Determine the [x, y] coordinate at the center of the cell enclosing the given text.  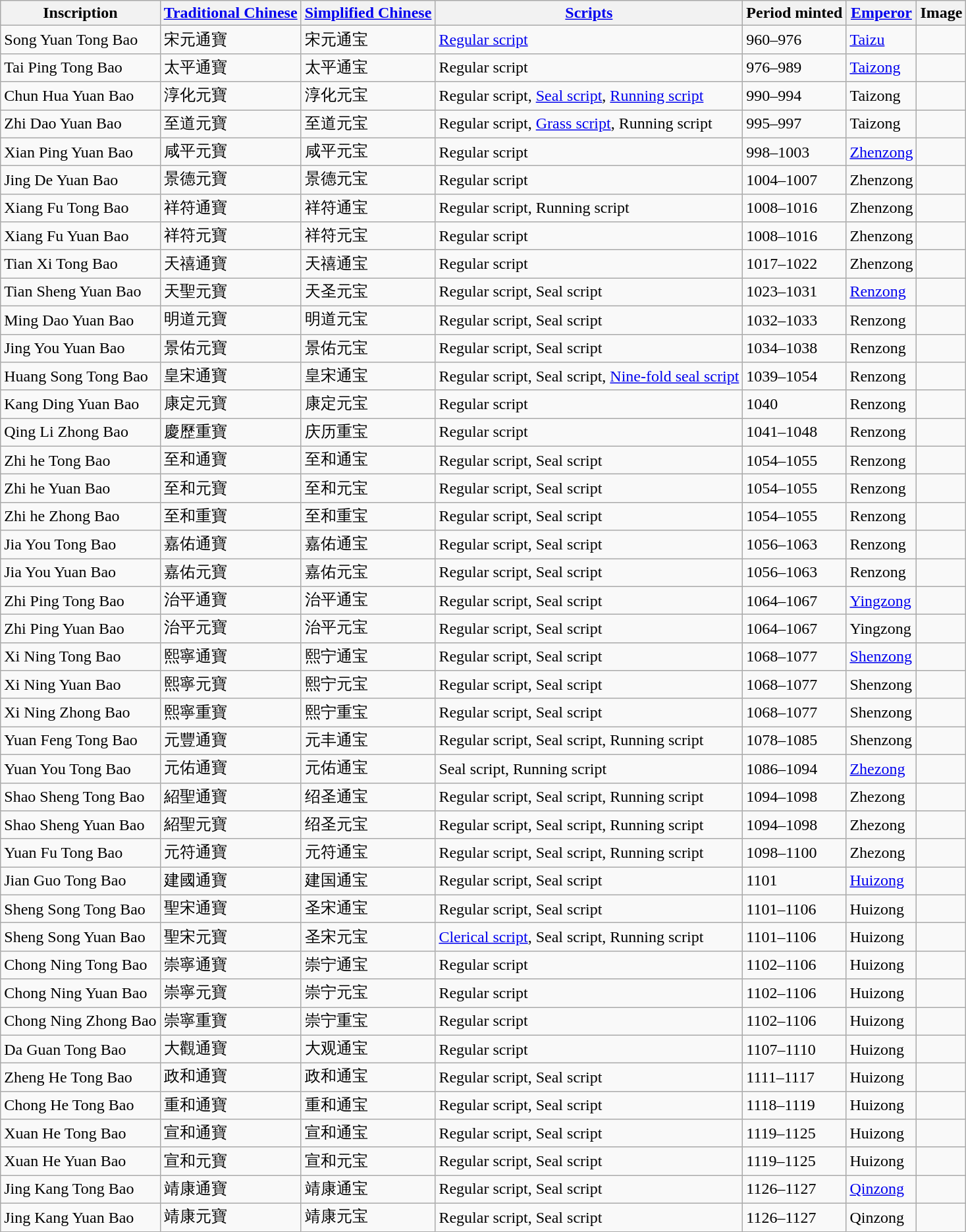
Jing De Yuan Bao [80, 181]
绍圣通宝 [368, 797]
Huang Song Tong Bao [80, 377]
Ming Dao Yuan Bao [80, 320]
Tian Xi Tong Bao [80, 264]
Chong Ning Yuan Bao [80, 994]
Song Yuan Tong Bao [80, 40]
重和通寶 [230, 1106]
Chong Ning Zhong Bao [80, 1021]
熙宁元宝 [368, 685]
1032–1033 [794, 320]
Clerical script, Seal script, Running script [589, 937]
1041–1048 [794, 432]
Xiang Fu Yuan Bao [80, 236]
976–989 [794, 67]
太平通宝 [368, 67]
紹聖元寶 [230, 825]
Zhi Dao Yuan Bao [80, 124]
嘉佑通宝 [368, 544]
至道元宝 [368, 124]
建国通宝 [368, 882]
Jian Guo Tong Bao [80, 882]
康定元宝 [368, 405]
1023–1031 [794, 293]
1034–1038 [794, 348]
嘉佑元寶 [230, 573]
咸平元宝 [368, 152]
Chong He Tong Bao [80, 1106]
Chun Hua Yuan Bao [80, 96]
元佑通寶 [230, 768]
熙宁通宝 [368, 656]
太平通寶 [230, 67]
Da Guan Tong Bao [80, 1049]
Yuan Feng Tong Bao [80, 741]
Xi Ning Tong Bao [80, 656]
嘉佑元宝 [368, 573]
Shao Sheng Tong Bao [80, 797]
天圣元宝 [368, 293]
Xuan He Yuan Bao [80, 1161]
治平元寶 [230, 629]
宋元通宝 [368, 40]
祥符通宝 [368, 208]
Kang Ding Yuan Bao [80, 405]
宣和元寶 [230, 1161]
Shao Sheng Yuan Bao [80, 825]
天聖元寶 [230, 293]
至和通宝 [368, 460]
Xi Ning Yuan Bao [80, 685]
紹聖通寶 [230, 797]
宋元通寶 [230, 40]
治平元宝 [368, 629]
至道元寶 [230, 124]
Taizu [881, 40]
1086–1094 [794, 768]
Jing Kang Tong Bao [80, 1190]
1040 [794, 405]
祥符元宝 [368, 236]
元豐通寶 [230, 741]
淳化元寶 [230, 96]
嘉佑通寶 [230, 544]
1039–1054 [794, 377]
Chong Ning Tong Bao [80, 965]
Jia You Yuan Bao [80, 573]
景德元宝 [368, 181]
Regular script, Grass script, Running script [589, 124]
Jing You Yuan Bao [80, 348]
熙宁重宝 [368, 713]
政和通寶 [230, 1078]
熙寧通寶 [230, 656]
Seal script, Running script [589, 768]
Regular script, Running script [589, 208]
Sheng Song Tong Bao [80, 909]
995–997 [794, 124]
重和通宝 [368, 1106]
宣和通宝 [368, 1133]
康定元寶 [230, 405]
Qing Li Zhong Bao [80, 432]
庆历重宝 [368, 432]
1017–1022 [794, 264]
990–994 [794, 96]
Yuan Fu Tong Bao [80, 853]
景佑元宝 [368, 348]
慶歷重寶 [230, 432]
崇宁元宝 [368, 994]
崇宁通宝 [368, 965]
Scripts [589, 13]
政和通宝 [368, 1078]
至和重宝 [368, 517]
元符通宝 [368, 853]
Traditional Chinese [230, 13]
Tian Sheng Yuan Bao [80, 293]
Xiang Fu Tong Bao [80, 208]
大觀通寶 [230, 1049]
崇寧通寶 [230, 965]
圣宋通宝 [368, 909]
绍圣元宝 [368, 825]
皇宋通寶 [230, 377]
靖康元寶 [230, 1218]
Yuan You Tong Bao [80, 768]
至和重寶 [230, 517]
淳化元宝 [368, 96]
Xian Ping Yuan Bao [80, 152]
Xuan He Tong Bao [80, 1133]
熙寧重寶 [230, 713]
Tai Ping Tong Bao [80, 67]
Zhi he Tong Bao [80, 460]
Zheng He Tong Bao [80, 1078]
聖宋通寶 [230, 909]
咸平元寶 [230, 152]
Zhi he Zhong Bao [80, 517]
崇寧重寶 [230, 1021]
Xi Ning Zhong Bao [80, 713]
天禧通寶 [230, 264]
1107–1110 [794, 1049]
Zhi he Yuan Bao [80, 489]
天禧通宝 [368, 264]
Zhi Ping Yuan Bao [80, 629]
建國通寶 [230, 882]
宣和通寶 [230, 1133]
元丰通宝 [368, 741]
Sheng Song Yuan Bao [80, 937]
Inscription [80, 13]
Zhi Ping Tong Bao [80, 601]
1118–1119 [794, 1106]
Image [942, 13]
960–976 [794, 40]
明道元宝 [368, 320]
1004–1007 [794, 181]
1101 [794, 882]
祥符元寶 [230, 236]
1111–1117 [794, 1078]
景佑元寶 [230, 348]
Jing Kang Yuan Bao [80, 1218]
景德元寶 [230, 181]
宣和元宝 [368, 1161]
祥符通寶 [230, 208]
至和通寶 [230, 460]
聖宋元寶 [230, 937]
大观通宝 [368, 1049]
明道元寶 [230, 320]
Jia You Tong Bao [80, 544]
治平通宝 [368, 601]
圣宋元宝 [368, 937]
1078–1085 [794, 741]
皇宋通宝 [368, 377]
至和元寶 [230, 489]
治平通寶 [230, 601]
1098–1100 [794, 853]
元符通寶 [230, 853]
靖康通寶 [230, 1190]
Simplified Chinese [368, 13]
靖康通宝 [368, 1190]
998–1003 [794, 152]
Regular script, Seal script, Nine-fold seal script [589, 377]
Period minted [794, 13]
崇寧元寶 [230, 994]
Emperor [881, 13]
靖康元宝 [368, 1218]
熙寧元寶 [230, 685]
至和元宝 [368, 489]
崇宁重宝 [368, 1021]
元佑通宝 [368, 768]
